Extract the [x, y] coordinate from the center of the cell holding the provided text.  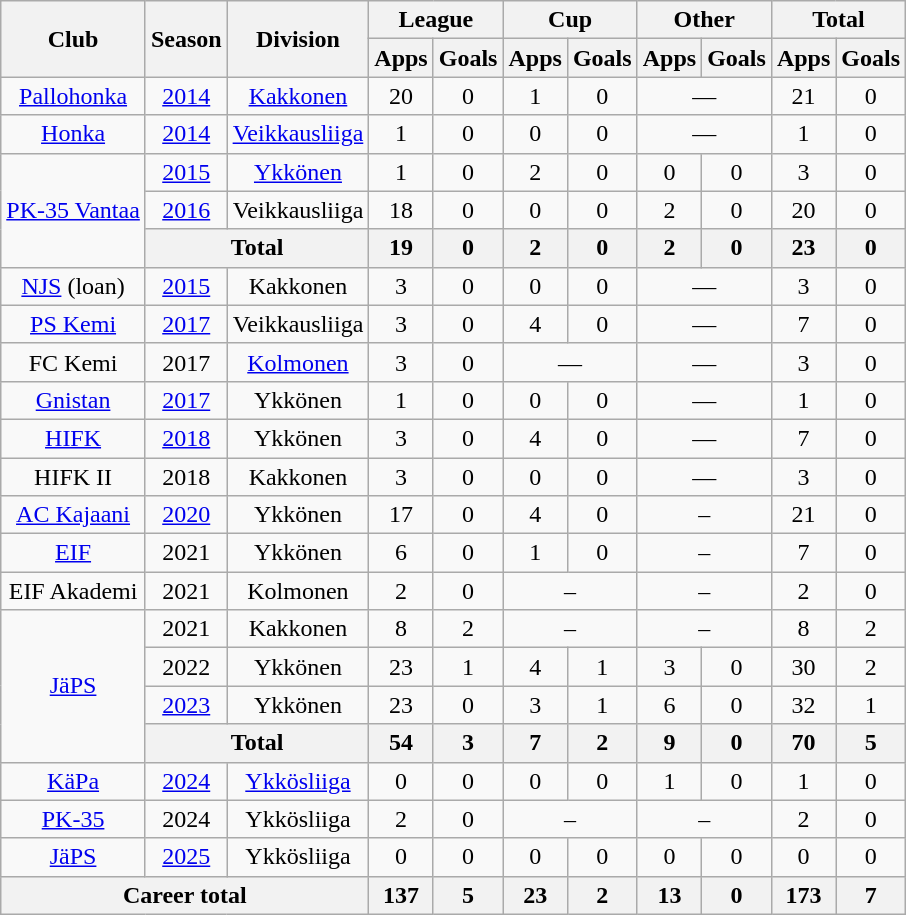
HIFK [74, 438]
18 [401, 210]
Gnistan [74, 400]
30 [803, 667]
Season [186, 39]
Career total [185, 895]
137 [401, 895]
HIFK II [74, 477]
PK-35 [74, 819]
Club [74, 39]
Other [704, 20]
9 [669, 743]
32 [803, 705]
19 [401, 248]
17 [401, 515]
Pallohonka [74, 96]
54 [401, 743]
EIF Akademi [74, 591]
13 [669, 895]
AC Kajaani [74, 515]
KäPa [74, 781]
70 [803, 743]
2020 [186, 515]
Honka [74, 134]
NJS (loan) [74, 286]
2016 [186, 210]
2025 [186, 857]
173 [803, 895]
League [436, 20]
EIF [74, 553]
FC Kemi [74, 362]
2022 [186, 667]
2023 [186, 705]
PK-35 Vantaa [74, 210]
PS Kemi [74, 324]
Division [298, 39]
Cup [570, 20]
